Identify which cell holds the provided text, then report its [X, Y] central coordinate. 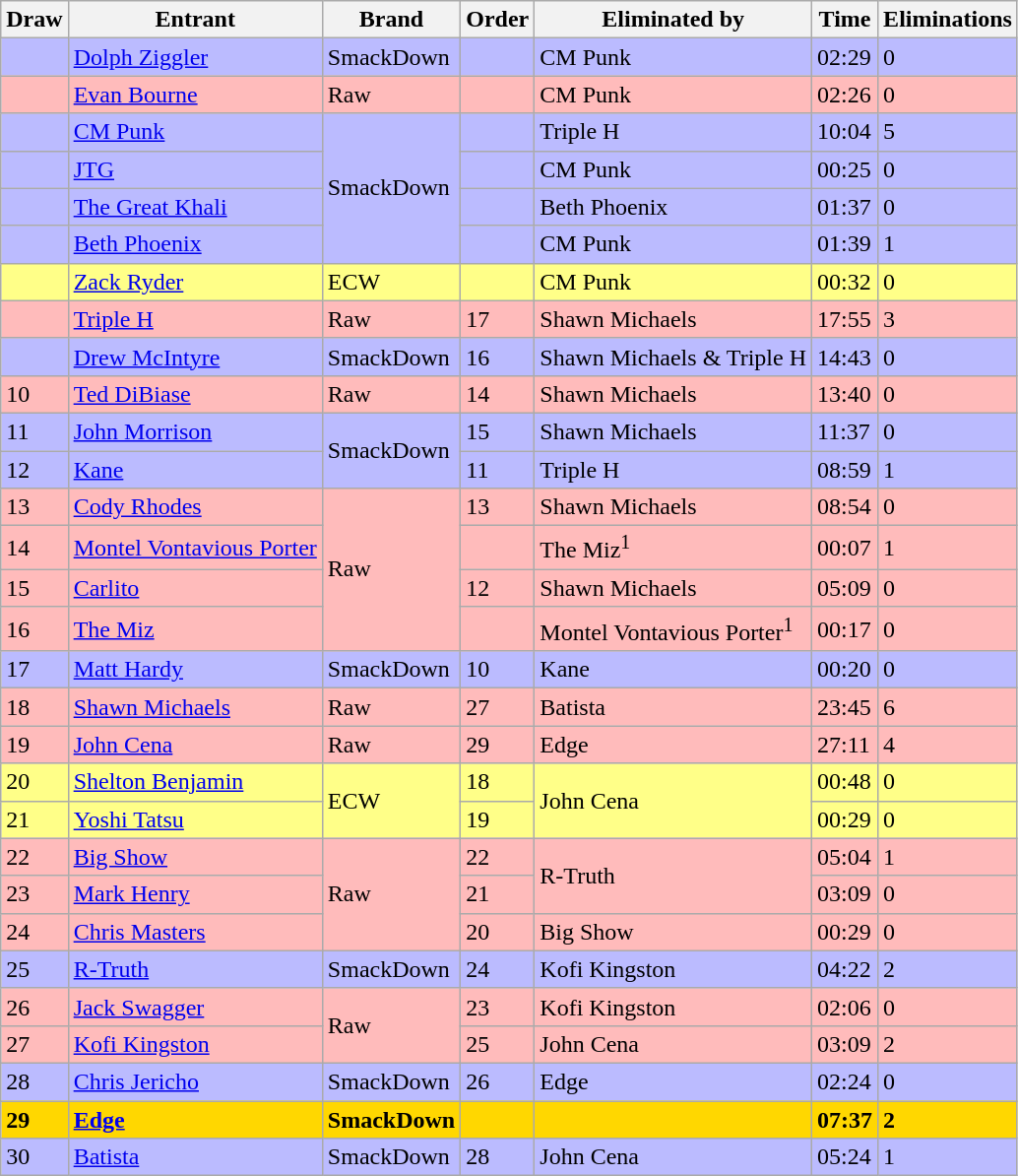
3 [948, 319]
Brand [391, 20]
02:06 [845, 1007]
Montel Vontavious Porter [195, 548]
00:20 [845, 670]
Mark Henry [195, 894]
01:37 [845, 207]
John Morrison [195, 431]
02:26 [845, 95]
Chris Jericho [195, 1081]
Entrant [195, 20]
05:04 [845, 857]
The Miz [195, 628]
02:29 [845, 57]
00:17 [845, 628]
5 [948, 132]
Shawn Michaels & Triple H [673, 357]
Cody Rhodes [195, 507]
JTG [195, 169]
02:24 [845, 1081]
4 [948, 745]
Montel Vontavious Porter1 [673, 628]
Order [498, 20]
Draw [34, 20]
14:43 [845, 357]
00:32 [845, 282]
07:37 [845, 1120]
Shelton Benjamin [195, 782]
13:40 [845, 394]
00:48 [845, 782]
6 [948, 707]
Jack Swagger [195, 1007]
10:04 [845, 132]
08:59 [845, 470]
Eliminated by [673, 20]
Eliminations [948, 20]
11:37 [845, 431]
Dolph Ziggler [195, 57]
27:11 [845, 745]
Drew McIntyre [195, 357]
04:22 [845, 969]
The Miz1 [673, 548]
17:55 [845, 319]
00:07 [845, 548]
05:09 [845, 588]
05:24 [845, 1157]
Time [845, 20]
Yoshi Tatsu [195, 819]
Matt Hardy [195, 670]
The Great Khali [195, 207]
Zack Ryder [195, 282]
08:54 [845, 507]
Carlito [195, 588]
01:39 [845, 244]
Evan Bourne [195, 95]
30 [34, 1157]
00:25 [845, 169]
Chris Masters [195, 932]
Ted DiBiase [195, 394]
23:45 [845, 707]
